Return the (x, y) coordinate for the center point of the cell that contains the specified text.  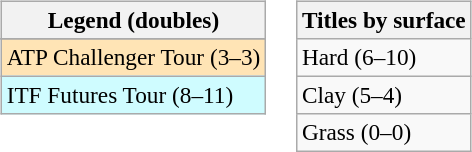
ITF Futures Tour (8–11) (133, 95)
Legend (doubles) (133, 20)
ATP Challenger Tour (3–3) (133, 57)
Grass (0–0) (384, 133)
Hard (6–10) (384, 57)
Clay (5–4) (384, 95)
Titles by surface (384, 20)
